Detect which cell encompasses the target text, then output its [X, Y] center coordinate. 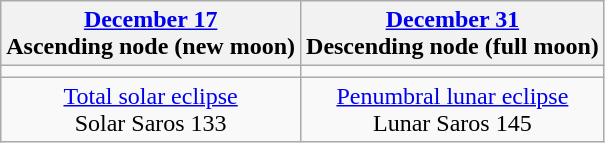
December 17Ascending node (new moon) [151, 34]
December 31Descending node (full moon) [453, 34]
Penumbral lunar eclipseLunar Saros 145 [453, 110]
Total solar eclipseSolar Saros 133 [151, 110]
